Find where the given text appears and provide that cell's center as [x, y] coordinate. 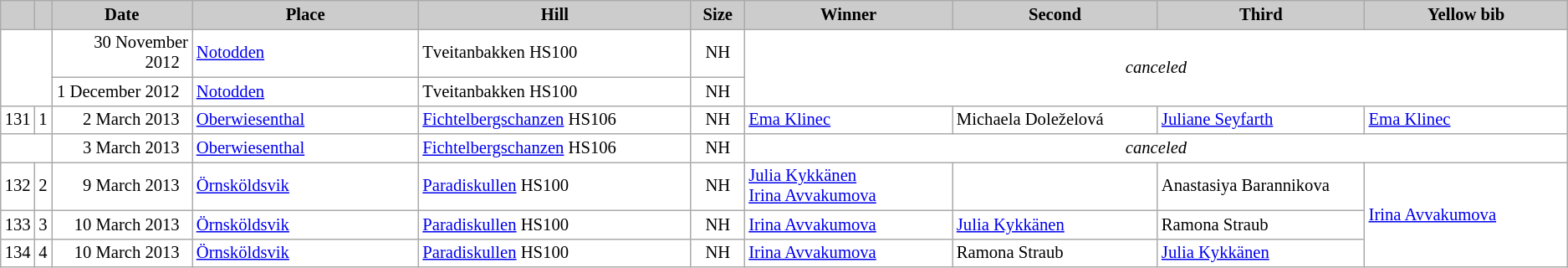
3 March 2013 [122, 148]
Second [1055, 14]
1 [43, 120]
131 [18, 120]
Julia Kykkänen Irina Avvakumova [848, 186]
3 [43, 224]
2 March 2013 [122, 120]
Third [1261, 14]
Date [122, 14]
133 [18, 224]
Place [306, 14]
134 [18, 253]
Anastasiya Barannikova [1261, 186]
Hill [554, 14]
2 [43, 186]
9 March 2013 [122, 186]
132 [18, 186]
4 [43, 253]
Michaela Doleželová [1055, 120]
30 November 2012 [122, 53]
Juliane Seyfarth [1261, 120]
Size [718, 14]
Yellow bib [1467, 14]
1 December 2012 [122, 91]
Winner [848, 14]
